Return (x, y) of the center of cell containing provided text 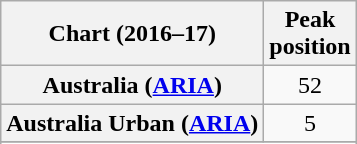
Chart (2016–17) (132, 34)
52 (310, 85)
Australia (ARIA) (132, 85)
Australia Urban (ARIA) (132, 123)
Peak position (310, 34)
5 (310, 123)
